Return the (x, y) coordinate for the center point of the cell that contains the specified text.  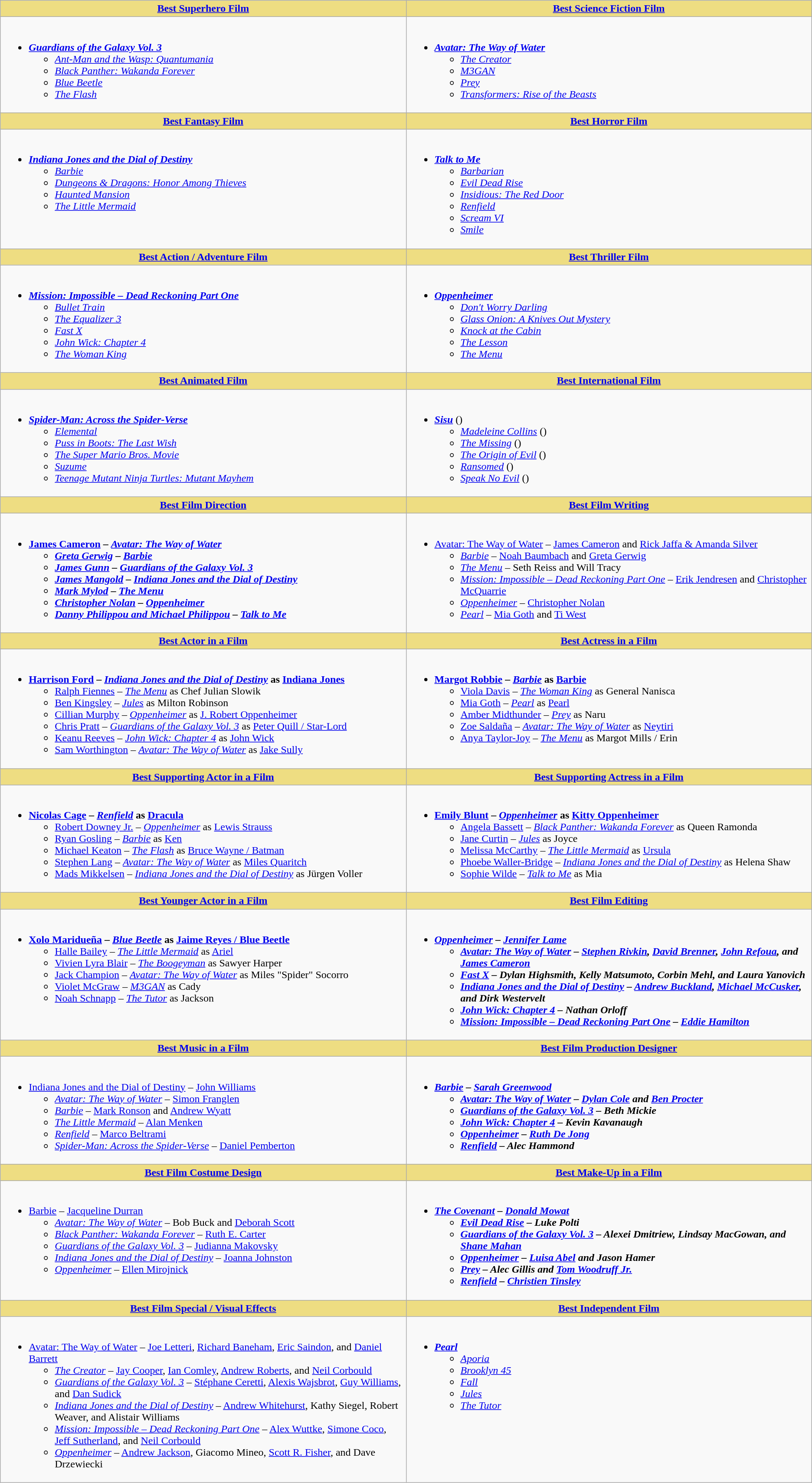
PearlAporiaBrooklyn 45FallJulesThe Tutor (609, 1399)
Spider-Man: Across the Spider-VerseElementalPuss in Boots: The Last WishThe Super Mario Bros. MovieSuzumeTeenage Mutant Ninja Turtles: Mutant Mayhem (203, 443)
Indiana Jones and the Dial of DestinyBarbieDungeons & Dragons: Honor Among ThievesHaunted MansionThe Little Mermaid (203, 189)
Best Film Production Designer (609, 1048)
Best Thriller Film (609, 257)
Best Actress in a Film (609, 641)
Best Music in a Film (203, 1048)
Mission: Impossible – Dead Reckoning Part OneBullet TrainThe Equalizer 3Fast XJohn Wick: Chapter 4The Woman King (203, 319)
Best Younger Actor in a Film (203, 901)
Best Animated Film (203, 381)
Best Science Fiction Film (609, 9)
Best Action / Adventure Film (203, 257)
Best Film Writing (609, 505)
Best Film Costume Design (203, 1172)
Best Superhero Film (203, 9)
Best Actor in a Film (203, 641)
Best Film Special / Visual Effects (203, 1308)
Best Make-Up in a Film (609, 1172)
Avatar: The Way of WaterThe CreatorM3GANPreyTransformers: Rise of the Beasts (609, 65)
Best Horror Film (609, 121)
Best Film Direction (203, 505)
Best Supporting Actor in a Film (203, 777)
Guardians of the Galaxy Vol. 3Ant-Man and the Wasp: QuantumaniaBlack Panther: Wakanda ForeverBlue BeetleThe Flash (203, 65)
Sisu ()Madeleine Collins ()The Missing ()The Origin of Evil ()Ransomed ()Speak No Evil () (609, 443)
Best Supporting Actress in a Film (609, 777)
Best International Film (609, 381)
Best Independent Film (609, 1308)
OppenheimerDon't Worry DarlingGlass Onion: A Knives Out MysteryKnock at the CabinThe LessonThe Menu (609, 319)
Best Fantasy Film (203, 121)
Talk to MeBarbarianEvil Dead RiseInsidious: The Red DoorRenfieldScream VISmile (609, 189)
Best Film Editing (609, 901)
